From the cell containing the given text, extract its center point as (x, y) coordinate. 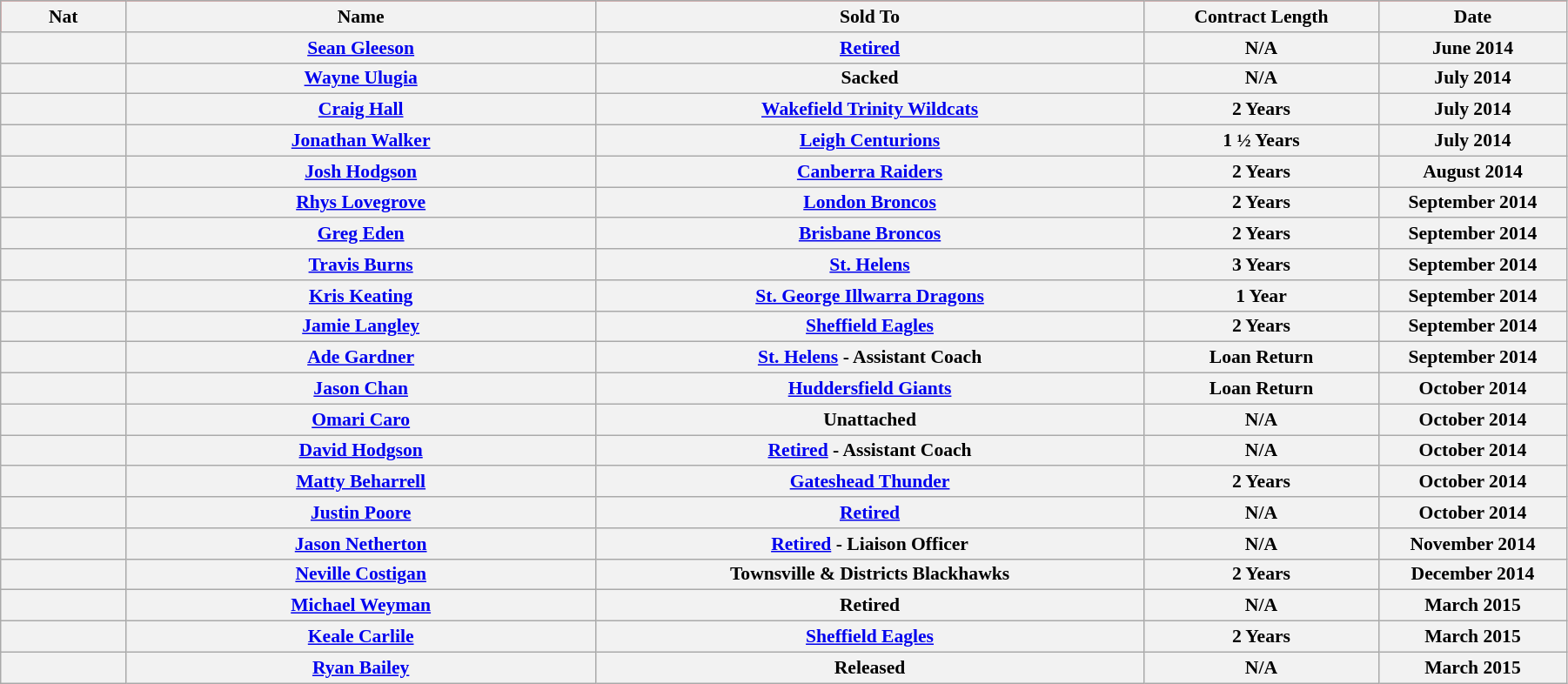
November 2014 (1472, 544)
August 2014 (1472, 171)
Jonathan Walker (361, 141)
Canberra Raiders (870, 171)
Date (1472, 17)
Greg Eden (361, 234)
Gateshead Thunder (870, 482)
Justin Poore (361, 513)
Contract Length (1261, 17)
Omari Caro (361, 419)
Sold To (870, 17)
Matty Beharrell (361, 482)
Keale Carlile (361, 637)
Michael Weyman (361, 606)
Wakefield Trinity Wildcats (870, 110)
Wayne Ulugia (361, 78)
Townsville & Districts Blackhawks (870, 574)
Neville Costigan (361, 574)
Retired - Assistant Coach (870, 451)
Nat (64, 17)
St. Helens (870, 265)
Brisbane Broncos (870, 234)
June 2014 (1472, 48)
St. George Illwarra Dragons (870, 296)
Name (361, 17)
Jason Netherton (361, 544)
Rhys Lovegrove (361, 203)
Huddersfield Giants (870, 389)
Josh Hodgson (361, 171)
Leigh Centurions (870, 141)
Jason Chan (361, 389)
St. Helens - Assistant Coach (870, 358)
1 ½ Years (1261, 141)
Ryan Bailey (361, 667)
Sean Gleeson (361, 48)
David Hodgson (361, 451)
Retired - Liaison Officer (870, 544)
Travis Burns (361, 265)
Kris Keating (361, 296)
Sacked (870, 78)
3 Years (1261, 265)
Unattached (870, 419)
London Broncos (870, 203)
December 2014 (1472, 574)
Craig Hall (361, 110)
Jamie Langley (361, 326)
1 Year (1261, 296)
Ade Gardner (361, 358)
Released (870, 667)
